Determine the [X, Y] coordinate at the center of the cell enclosing the given text.  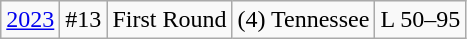
First Round [170, 20]
2023 [30, 20]
(4) Tennessee [304, 20]
L 50–95 [420, 20]
#13 [84, 20]
